Scan for the cell matching the given text and deliver its (x, y) coordinate at center. 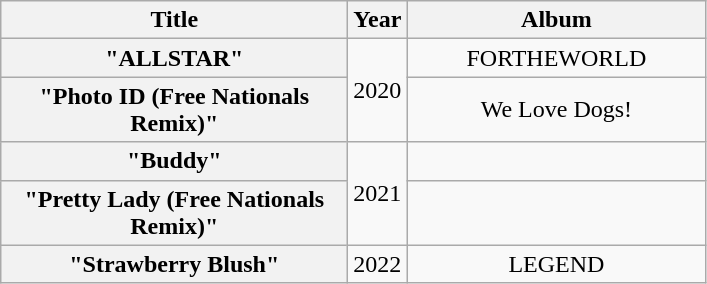
"Buddy" (174, 161)
FORTHEWORLD (556, 58)
We Love Dogs! (556, 110)
"Strawberry Blush" (174, 264)
"Pretty Lady (Free Nationals Remix)" (174, 212)
LEGEND (556, 264)
2020 (378, 90)
Year (378, 20)
2021 (378, 194)
"Photo ID (Free Nationals Remix)" (174, 110)
2022 (378, 264)
Title (174, 20)
Album (556, 20)
"ALLSTAR" (174, 58)
